Output the (X, Y) coordinate of the center of the cell containing the given text.  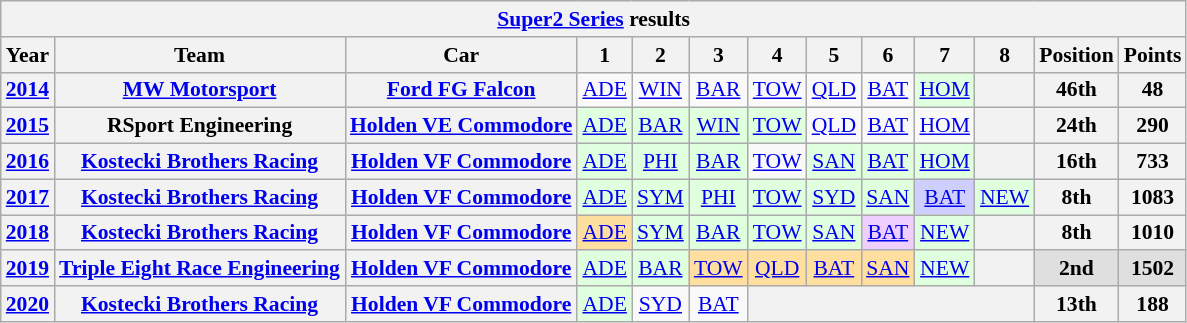
2017 (28, 197)
8 (1004, 55)
Super2 Series results (594, 19)
Ford FG Falcon (461, 90)
Holden VE Commodore (461, 126)
46th (1076, 90)
1502 (1153, 269)
Year (28, 55)
5 (834, 55)
MW Motorsport (200, 90)
3 (718, 55)
13th (1076, 304)
Team (200, 55)
6 (888, 55)
48 (1153, 90)
7 (944, 55)
1083 (1153, 197)
1010 (1153, 233)
Triple Eight Race Engineering (200, 269)
2 (660, 55)
16th (1076, 162)
2014 (28, 90)
Position (1076, 55)
290 (1153, 126)
4 (778, 55)
2nd (1076, 269)
24th (1076, 126)
188 (1153, 304)
2020 (28, 304)
2015 (28, 126)
RSport Engineering (200, 126)
1 (604, 55)
2018 (28, 233)
Car (461, 55)
2016 (28, 162)
2019 (28, 269)
Points (1153, 55)
733 (1153, 162)
